From the cell containing the given text, extract its center point as (x, y) coordinate. 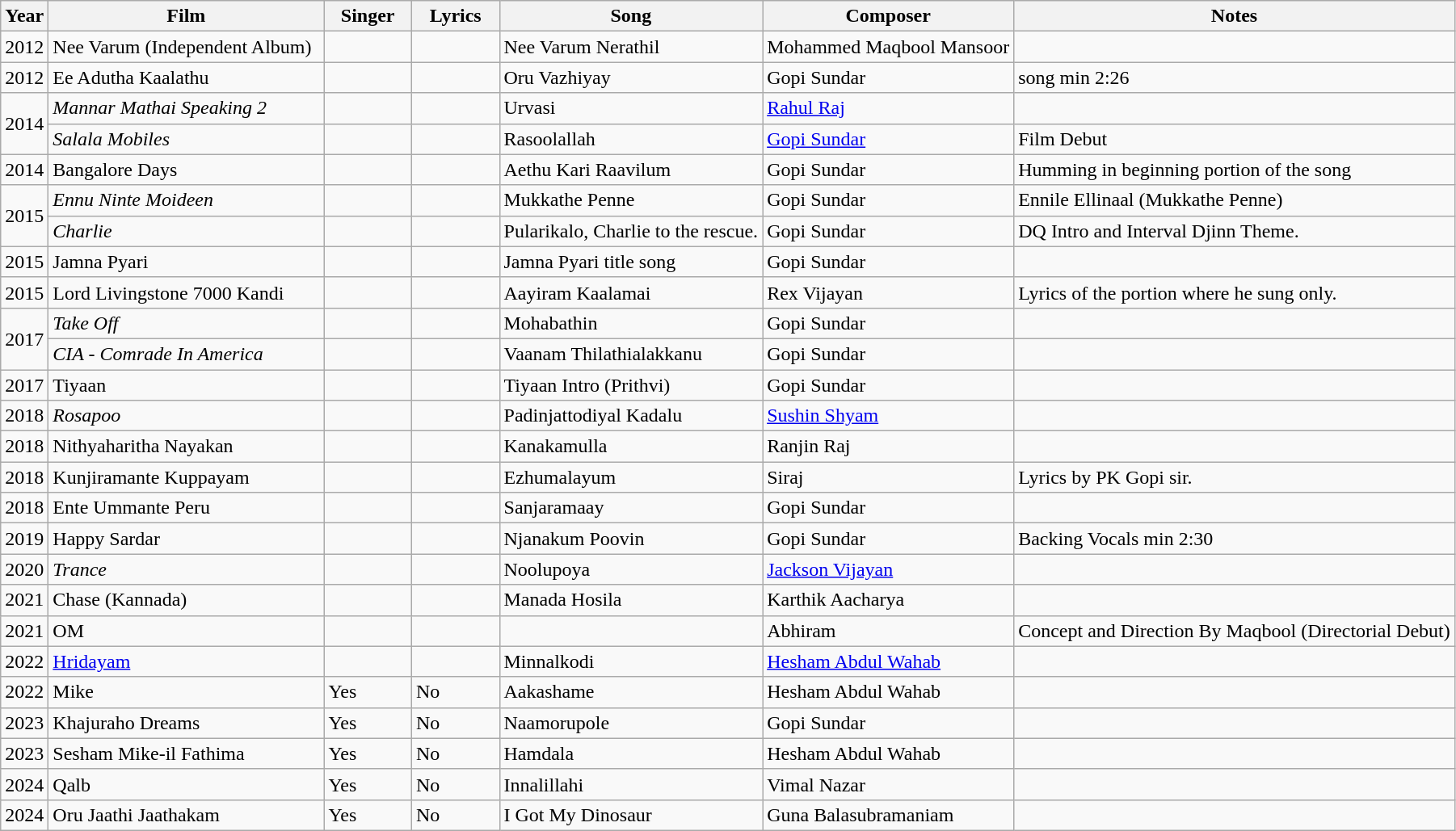
Trance (186, 569)
Singer (368, 16)
Manada Hosila (631, 600)
Minnalkodi (631, 661)
Pularikalo, Charlie to the rescue. (631, 231)
Rosapoo (186, 416)
Humming in beginning portion of the song (1235, 170)
Ranjin Raj (889, 447)
Vimal Nazar (889, 784)
Aethu Kari Raavilum (631, 170)
Jackson Vijayan (889, 569)
Oru Vazhiyay (631, 78)
Lyrics by PK Gopi sir. (1235, 477)
Kanakamulla (631, 447)
Hridayam (186, 661)
Song (631, 16)
Sushin Shyam (889, 416)
Rahul Raj (889, 108)
Mohabathin (631, 323)
Innalillahi (631, 784)
DQ Intro and Interval Djinn Theme. (1235, 231)
Aayiram Kaalamai (631, 292)
song min 2:26 (1235, 78)
Nee Varum (Independent Album) (186, 47)
Abhiram (889, 631)
Khajuraho Dreams (186, 723)
Ee Adutha Kaalathu (186, 78)
Jamna Pyari title song (631, 262)
Composer (889, 16)
Vaanam Thilathialakkanu (631, 354)
Nithyaharitha Nayakan (186, 447)
Naamorupole (631, 723)
Mannar Mathai Speaking 2 (186, 108)
Rex Vijayan (889, 292)
Sesham Mike-il Fathima (186, 753)
Padinjattodiyal Kadalu (631, 416)
Aakashame (631, 692)
Noolupoya (631, 569)
Tiyaan Intro (Prithvi) (631, 385)
Salala Mobiles (186, 139)
Ente Ummante Peru (186, 508)
Kunjiramante Kuppayam (186, 477)
Film (186, 16)
Nee Varum Nerathil (631, 47)
Notes (1235, 16)
Ezhumalayum (631, 477)
Mohammed Maqbool Mansoor (889, 47)
Lyrics (456, 16)
Siraj (889, 477)
Year (24, 16)
2019 (24, 539)
Lord Livingstone 7000 Kandi (186, 292)
CIA - Comrade In America (186, 354)
Karthik Aacharya (889, 600)
Hamdala (631, 753)
Take Off (186, 323)
Happy Sardar (186, 539)
Oru Jaathi Jaathakam (186, 815)
Ennu Ninte Moideen (186, 200)
Bangalore Days (186, 170)
Backing Vocals min 2:30 (1235, 539)
Lyrics of the portion where he sung only. (1235, 292)
Jamna Pyari (186, 262)
Tiyaan (186, 385)
Mike (186, 692)
OM (186, 631)
I Got My Dinosaur (631, 815)
Charlie (186, 231)
Sanjaramaay (631, 508)
Mukkathe Penne (631, 200)
Rasoolallah (631, 139)
Qalb (186, 784)
Guna Balasubramaniam (889, 815)
Ennile Ellinaal (Mukkathe Penne) (1235, 200)
Urvasi (631, 108)
2020 (24, 569)
Concept and Direction By Maqbool (Directorial Debut) (1235, 631)
Film Debut (1235, 139)
Chase (Kannada) (186, 600)
Njanakum Poovin (631, 539)
